Pinpoint the cell where the given text exists, returning its [x, y] midpoint coordinate. 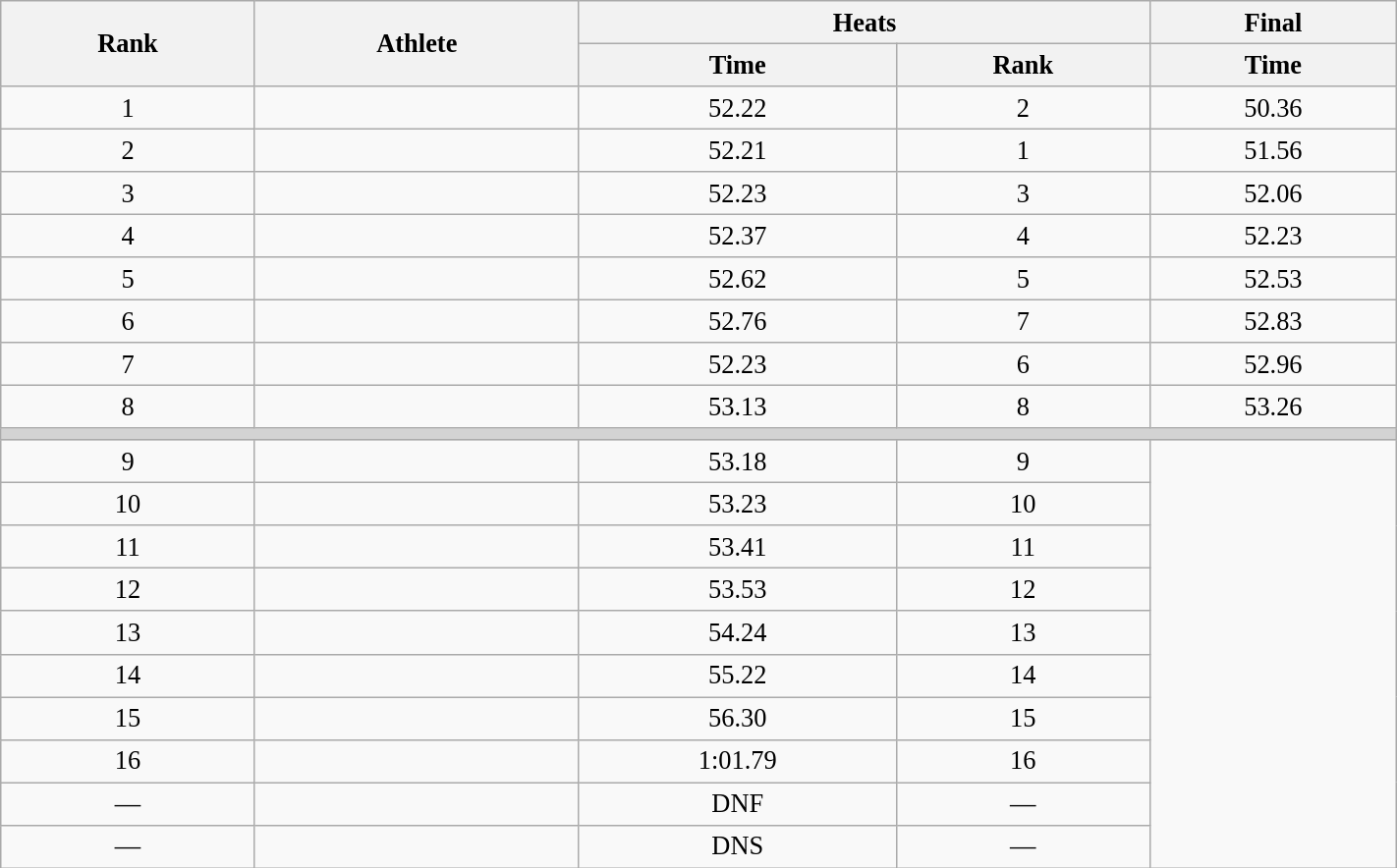
54.24 [737, 632]
52.22 [737, 107]
52.21 [737, 150]
55.22 [737, 676]
53.13 [737, 407]
52.37 [737, 236]
52.96 [1273, 364]
Athlete [417, 43]
DNS [737, 846]
1:01.79 [737, 761]
DNF [737, 803]
53.41 [737, 547]
53.53 [737, 589]
52.76 [737, 321]
52.83 [1273, 321]
53.26 [1273, 407]
52.53 [1273, 279]
Final [1273, 22]
53.18 [737, 461]
50.36 [1273, 107]
52.62 [737, 279]
52.06 [1273, 193]
56.30 [737, 718]
53.23 [737, 504]
51.56 [1273, 150]
Heats [865, 22]
